Detect which cell encompasses the target text, then output its (X, Y) center coordinate. 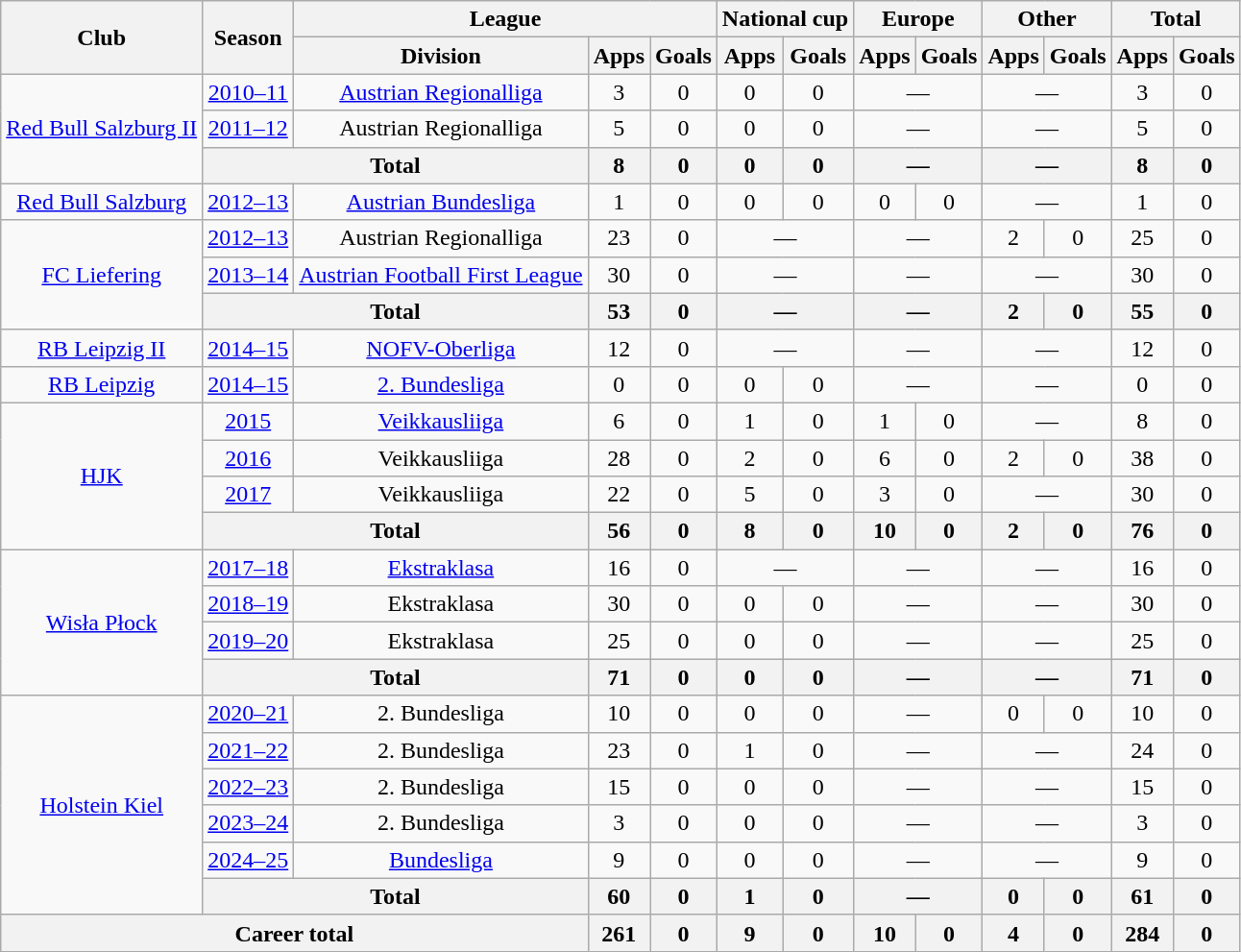
55 (1142, 311)
2010–11 (248, 92)
Season (248, 37)
2022–23 (248, 787)
28 (619, 458)
24 (1142, 750)
2013–14 (248, 275)
4 (1013, 933)
61 (1142, 896)
RB Leipzig II (102, 348)
2020–21 (248, 714)
Career total (294, 933)
Division (441, 56)
22 (619, 495)
Austrian Bundesliga (441, 202)
Holstein Kiel (102, 805)
NOFV-Oberliga (441, 348)
2019–20 (248, 641)
Red Bull Salzburg (102, 202)
2023–24 (248, 823)
Wisła Płock (102, 622)
2021–22 (248, 750)
2024–25 (248, 860)
2016 (248, 458)
Other (1047, 19)
284 (1142, 933)
Red Bull Salzburg II (102, 129)
261 (619, 933)
76 (1142, 531)
Europe (918, 19)
RB Leipzig (102, 384)
53 (619, 311)
Club (102, 37)
League (505, 19)
2015 (248, 421)
Bundesliga (441, 860)
FC Liefering (102, 275)
56 (619, 531)
Austrian Football First League (441, 275)
National cup (785, 19)
38 (1142, 458)
HJK (102, 476)
2017–18 (248, 568)
2018–19 (248, 604)
60 (619, 896)
2017 (248, 495)
2011–12 (248, 129)
